Locate the cell with the specified text and output its (x, y) center coordinate. 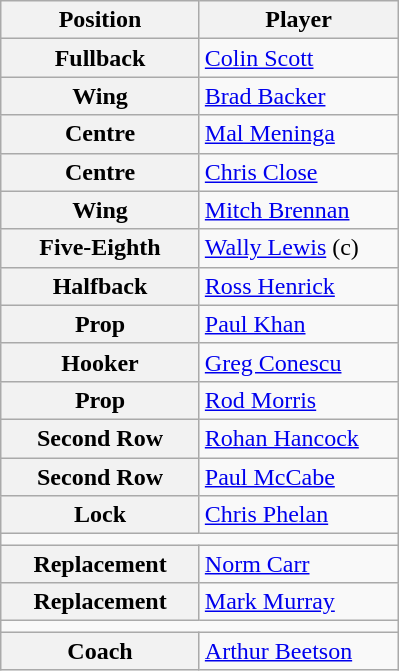
Colin Scott (298, 58)
Brad Backer (298, 96)
Lock (100, 515)
Rod Morris (298, 400)
Player (298, 20)
Paul Khan (298, 324)
Mal Meninga (298, 134)
Hooker (100, 362)
Chris Phelan (298, 515)
Fullback (100, 58)
Paul McCabe (298, 477)
Five-Eighth (100, 248)
Chris Close (298, 172)
Greg Conescu (298, 362)
Ross Henrick (298, 286)
Arthur Beetson (298, 651)
Mitch Brennan (298, 210)
Mark Murray (298, 602)
Coach (100, 651)
Norm Carr (298, 564)
Rohan Hancock (298, 438)
Wally Lewis (c) (298, 248)
Position (100, 20)
Halfback (100, 286)
